Output the [X, Y] coordinate of the center of the cell containing the given text.  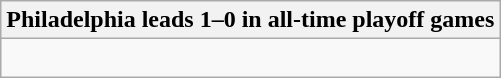
Philadelphia leads 1–0 in all-time playoff games [250, 20]
